Search for the cell housing the specified text and yield its [X, Y] center coordinate. 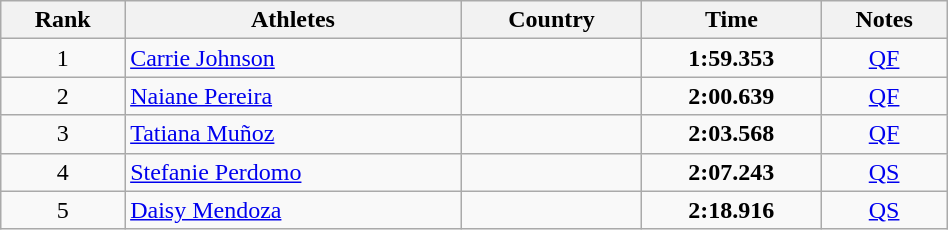
Daisy Mendoza [294, 210]
Time [732, 20]
Rank [63, 20]
5 [63, 210]
2:00.639 [732, 96]
Tatiana Muñoz [294, 134]
Country [551, 20]
Athletes [294, 20]
2 [63, 96]
1:59.353 [732, 58]
3 [63, 134]
1 [63, 58]
Stefanie Perdomo [294, 172]
2:07.243 [732, 172]
Carrie Johnson [294, 58]
4 [63, 172]
2:03.568 [732, 134]
Notes [884, 20]
Naiane Pereira [294, 96]
2:18.916 [732, 210]
